Return the [x, y] coordinate for the center point of the cell that contains the specified text.  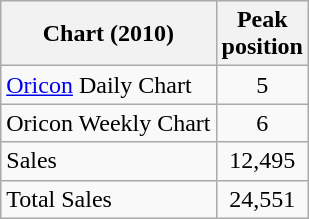
24,551 [262, 199]
Chart (2010) [108, 34]
Oricon Weekly Chart [108, 123]
6 [262, 123]
Peakposition [262, 34]
Oricon Daily Chart [108, 85]
Sales [108, 161]
5 [262, 85]
Total Sales [108, 199]
12,495 [262, 161]
